Locate the cell with the specified text and output its [X, Y] center coordinate. 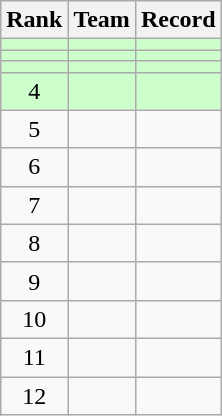
4 [34, 91]
10 [34, 319]
7 [34, 205]
Team [102, 20]
9 [34, 281]
8 [34, 243]
Record [178, 20]
12 [34, 395]
5 [34, 129]
Rank [34, 20]
11 [34, 357]
6 [34, 167]
